From the cell containing the given text, extract its center point as (x, y) coordinate. 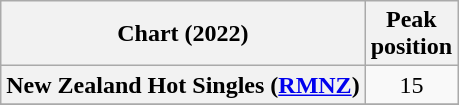
New Zealand Hot Singles (RMNZ) (183, 85)
Peakposition (411, 34)
15 (411, 85)
Chart (2022) (183, 34)
